Capture the cell that displays the provided text and extract its [X, Y] central coordinate. 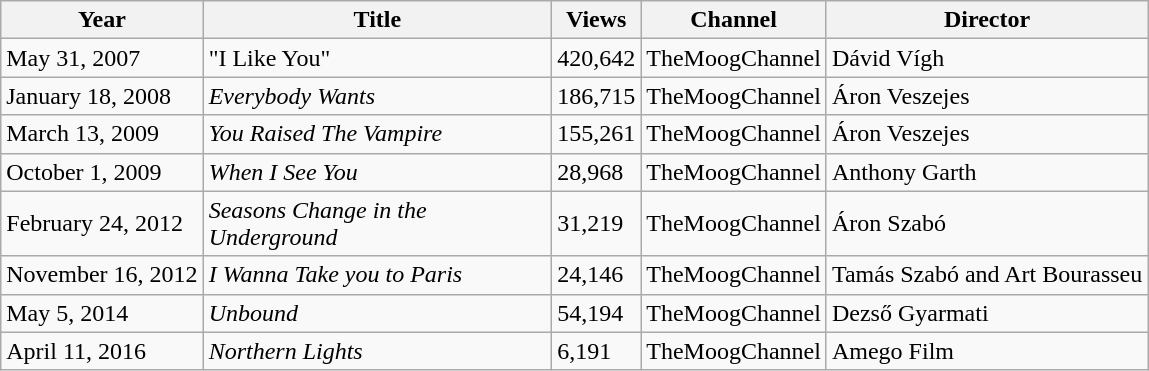
6,191 [596, 351]
Views [596, 20]
April 11, 2016 [102, 351]
February 24, 2012 [102, 224]
You Raised The Vampire [378, 134]
March 13, 2009 [102, 134]
Director [986, 20]
When I See You [378, 172]
Anthony Garth [986, 172]
31,219 [596, 224]
Year [102, 20]
Unbound [378, 313]
54,194 [596, 313]
May 31, 2007 [102, 58]
155,261 [596, 134]
186,715 [596, 96]
May 5, 2014 [102, 313]
Northern Lights [378, 351]
Everybody Wants [378, 96]
Tamás Szabó and Art Bourasseu [986, 275]
420,642 [596, 58]
24,146 [596, 275]
Áron Szabó [986, 224]
Dávid Vígh [986, 58]
Seasons Change in the Underground [378, 224]
I Wanna Take you to Paris [378, 275]
Channel [734, 20]
January 18, 2008 [102, 96]
"I Like You" [378, 58]
November 16, 2012 [102, 275]
28,968 [596, 172]
Title [378, 20]
October 1, 2009 [102, 172]
Amego Film [986, 351]
Dezső Gyarmati [986, 313]
